Provide the (X, Y) coordinate of the cell's center where the given text is located.  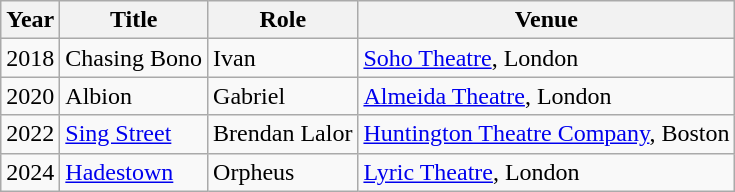
Sing Street (134, 134)
Gabriel (283, 96)
Albion (134, 96)
2020 (30, 96)
2022 (30, 134)
2018 (30, 58)
Venue (546, 20)
Title (134, 20)
Lyric Theatre, London (546, 172)
Chasing Bono (134, 58)
Year (30, 20)
Almeida Theatre, London (546, 96)
Role (283, 20)
Ivan (283, 58)
Orpheus (283, 172)
Hadestown (134, 172)
Soho Theatre, London (546, 58)
Huntington Theatre Company, Boston (546, 134)
2024 (30, 172)
Brendan Lalor (283, 134)
